Pinpoint the cell where the given text exists, returning its [x, y] midpoint coordinate. 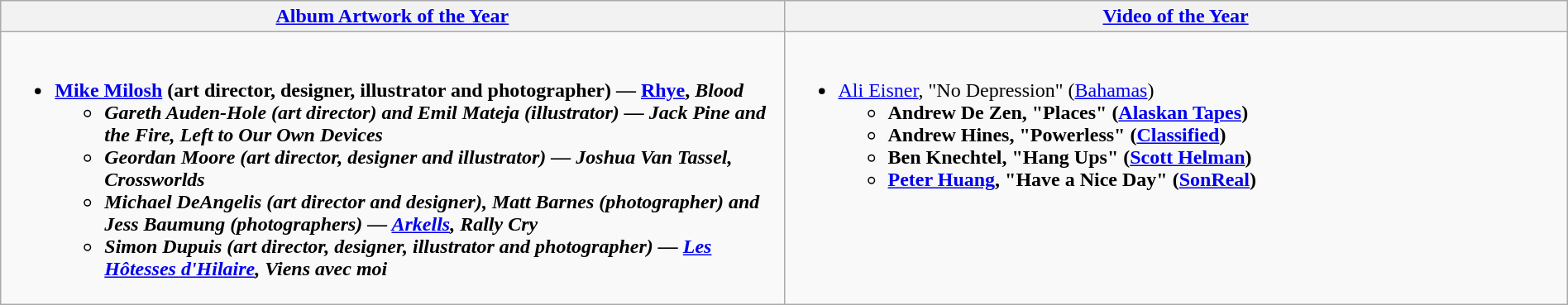
Video of the Year [1176, 17]
Album Artwork of the Year [392, 17]
